Determine the (X, Y) coordinate at the center of the cell enclosing the given text.  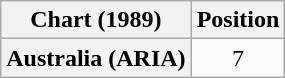
Australia (ARIA) (96, 58)
7 (238, 58)
Position (238, 20)
Chart (1989) (96, 20)
